Capture the cell that displays the provided text and extract its [X, Y] central coordinate. 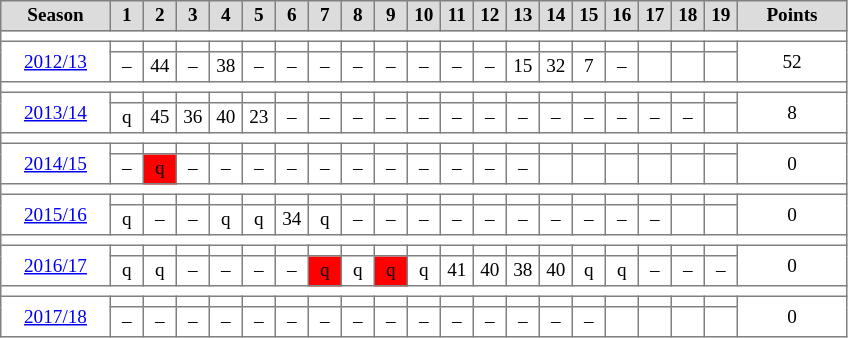
6 [292, 16]
14 [556, 16]
4 [226, 16]
12 [490, 16]
2012/13 [56, 61]
19 [720, 16]
2013/14 [56, 112]
44 [160, 67]
5 [258, 16]
36 [192, 118]
2 [160, 16]
18 [688, 16]
2015/16 [56, 214]
9 [390, 16]
32 [556, 67]
10 [424, 16]
Points [792, 16]
23 [258, 118]
2014/15 [56, 163]
52 [792, 61]
2016/17 [56, 265]
13 [522, 16]
2017/18 [56, 316]
34 [292, 220]
17 [654, 16]
45 [160, 118]
11 [456, 16]
3 [192, 16]
16 [622, 16]
Season [56, 16]
1 [126, 16]
41 [456, 271]
